Output the (x, y) coordinate of the center of the cell containing the given text.  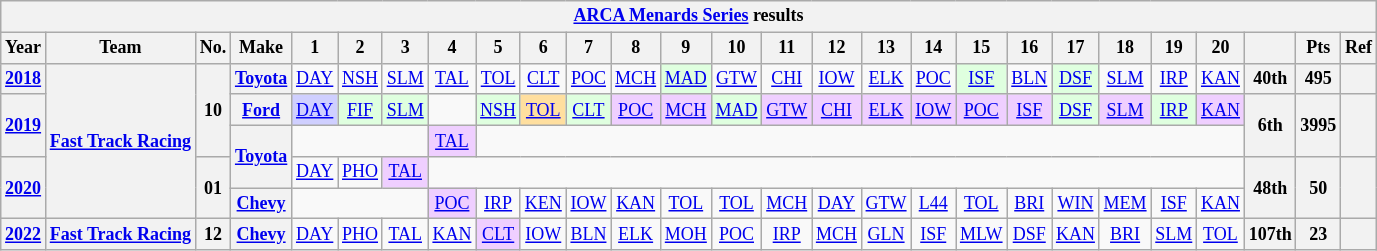
13 (886, 48)
Pts (1318, 48)
15 (982, 48)
6th (1270, 125)
8 (636, 48)
GLN (886, 234)
9 (686, 48)
MOH (686, 234)
4 (452, 48)
5 (498, 48)
Year (24, 48)
3 (405, 48)
Ford (262, 110)
FIF (360, 110)
11 (787, 48)
2022 (24, 234)
2 (360, 48)
107th (1270, 234)
ARCA Menards Series results (689, 16)
KEN (543, 204)
2019 (24, 125)
16 (1030, 48)
17 (1076, 48)
20 (1221, 48)
MLW (982, 234)
6 (543, 48)
14 (934, 48)
L44 (934, 204)
18 (1125, 48)
2018 (24, 78)
No. (212, 48)
495 (1318, 78)
7 (588, 48)
WIN (1076, 204)
48th (1270, 188)
19 (1174, 48)
40th (1270, 78)
MEM (1125, 204)
23 (1318, 234)
01 (212, 188)
Make (262, 48)
1 (315, 48)
2020 (24, 188)
50 (1318, 188)
Team (120, 48)
Ref (1359, 48)
3995 (1318, 125)
